Locate the cell with the specified text and output its [x, y] center coordinate. 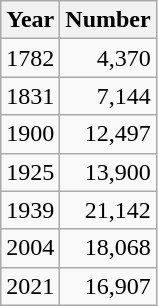
1939 [30, 210]
Number [108, 20]
21,142 [108, 210]
1925 [30, 172]
2004 [30, 248]
1831 [30, 96]
12,497 [108, 134]
4,370 [108, 58]
Year [30, 20]
7,144 [108, 96]
16,907 [108, 286]
1900 [30, 134]
18,068 [108, 248]
1782 [30, 58]
13,900 [108, 172]
2021 [30, 286]
